Scan for the cell matching the given text and deliver its (x, y) coordinate at center. 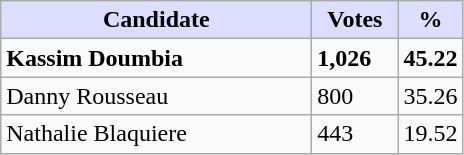
Kassim Doumbia (156, 58)
Danny Rousseau (156, 96)
45.22 (430, 58)
35.26 (430, 96)
Nathalie Blaquiere (156, 134)
19.52 (430, 134)
Votes (355, 20)
% (430, 20)
Candidate (156, 20)
443 (355, 134)
1,026 (355, 58)
800 (355, 96)
